Determine the (x, y) coordinate at the center of the cell enclosing the given text.  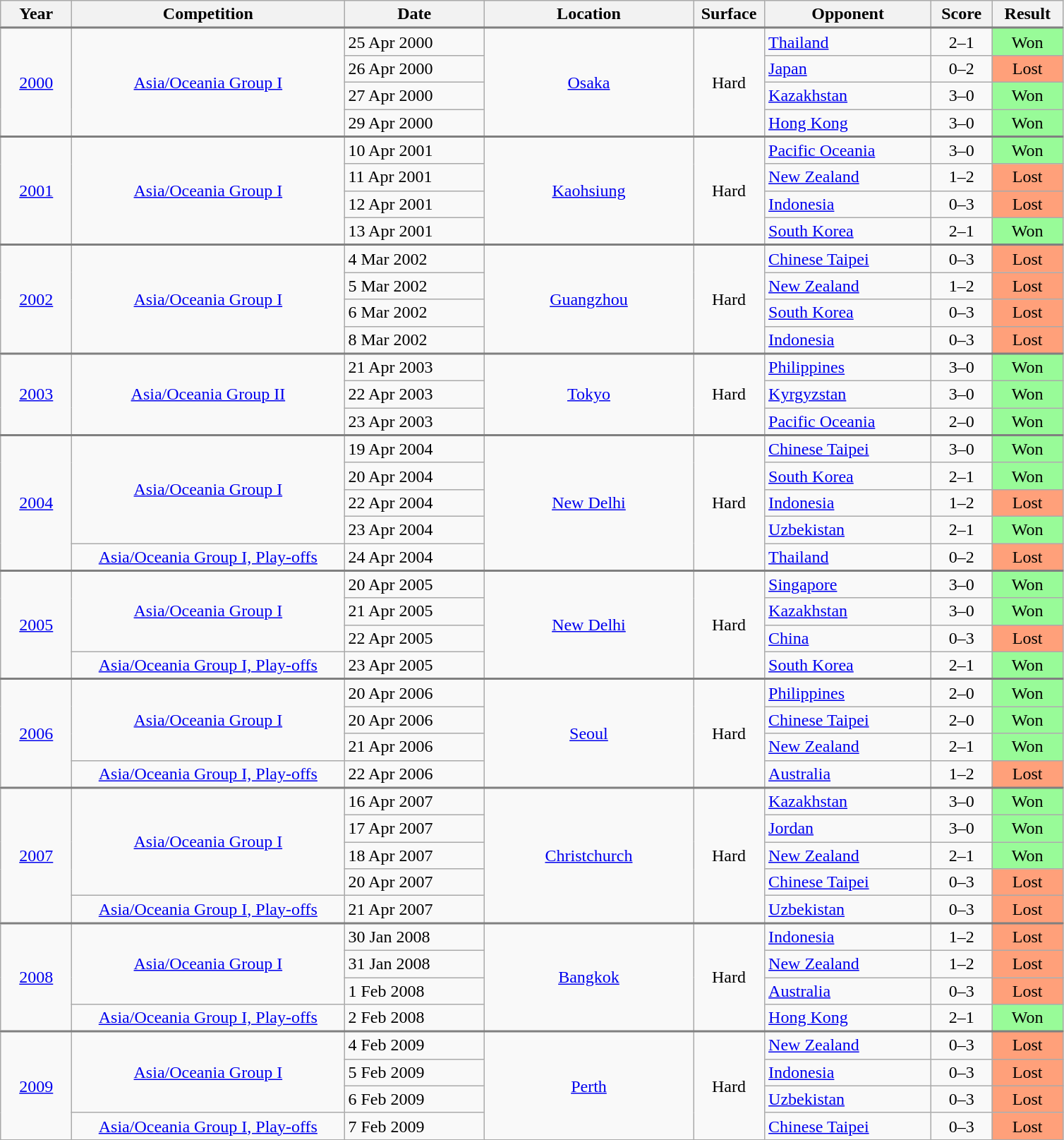
Location (588, 14)
4 Feb 2009 (415, 1045)
10 Apr 2001 (415, 150)
Kyrgyzstan (848, 395)
21 Apr 2005 (415, 611)
13 Apr 2001 (415, 232)
Jordan (848, 829)
6 Mar 2002 (415, 313)
Perth (588, 1086)
4 Mar 2002 (415, 258)
Competition (208, 14)
30 Jan 2008 (415, 937)
2002 (37, 299)
29 Apr 2000 (415, 123)
2008 (37, 978)
2001 (37, 191)
22 Apr 2006 (415, 774)
Result (1027, 14)
Score (962, 14)
8 Mar 2002 (415, 340)
Osaka (588, 83)
23 Apr 2004 (415, 529)
25 Apr 2000 (415, 42)
23 Apr 2005 (415, 665)
31 Jan 2008 (415, 964)
2003 (37, 395)
22 Apr 2005 (415, 638)
17 Apr 2007 (415, 829)
7 Feb 2009 (415, 1126)
Opponent (848, 14)
2004 (37, 503)
21 Apr 2007 (415, 909)
Tokyo (588, 395)
21 Apr 2003 (415, 367)
20 Apr 2004 (415, 476)
19 Apr 2004 (415, 449)
2009 (37, 1086)
Singapore (848, 584)
Surface (728, 14)
China (848, 638)
20 Apr 2005 (415, 584)
2006 (37, 733)
5 Mar 2002 (415, 286)
Seoul (588, 733)
27 Apr 2000 (415, 95)
Kaohsiung (588, 191)
22 Apr 2004 (415, 503)
Year (37, 14)
5 Feb 2009 (415, 1072)
Guangzhou (588, 299)
26 Apr 2000 (415, 68)
16 Apr 2007 (415, 802)
1 Feb 2008 (415, 990)
2007 (37, 856)
2000 (37, 83)
23 Apr 2003 (415, 422)
18 Apr 2007 (415, 856)
2005 (37, 625)
Bangkok (588, 978)
Japan (848, 68)
12 Apr 2001 (415, 204)
6 Feb 2009 (415, 1099)
24 Apr 2004 (415, 558)
Asia/Oceania Group II (208, 395)
21 Apr 2006 (415, 747)
11 Apr 2001 (415, 177)
20 Apr 2007 (415, 882)
Christchurch (588, 856)
2 Feb 2008 (415, 1018)
Date (415, 14)
22 Apr 2003 (415, 395)
